Detect which cell encompasses the target text, then output its [x, y] center coordinate. 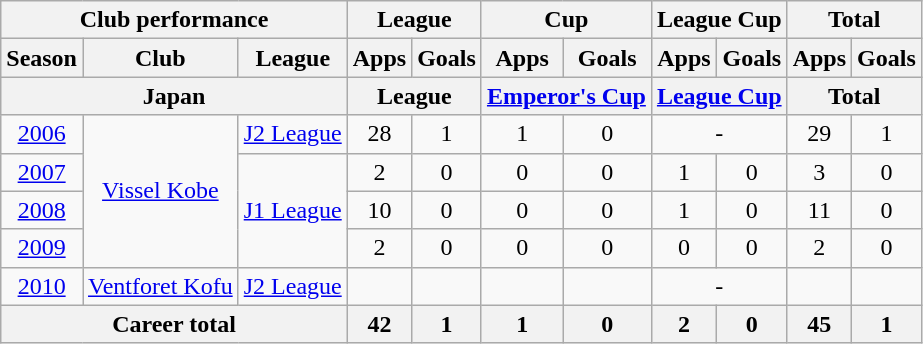
2010 [42, 286]
Cup [566, 20]
2009 [42, 248]
2007 [42, 172]
2006 [42, 134]
11 [819, 210]
29 [819, 134]
45 [819, 324]
J1 League [292, 210]
2008 [42, 210]
Season [42, 58]
10 [379, 210]
42 [379, 324]
Club [160, 58]
Emperor's Cup [566, 96]
Vissel Kobe [160, 191]
3 [819, 172]
Ventforet Kofu [160, 286]
Career total [174, 324]
Japan [174, 96]
Club performance [174, 20]
28 [379, 134]
